Output the (X, Y) coordinate of the center of the cell containing the given text.  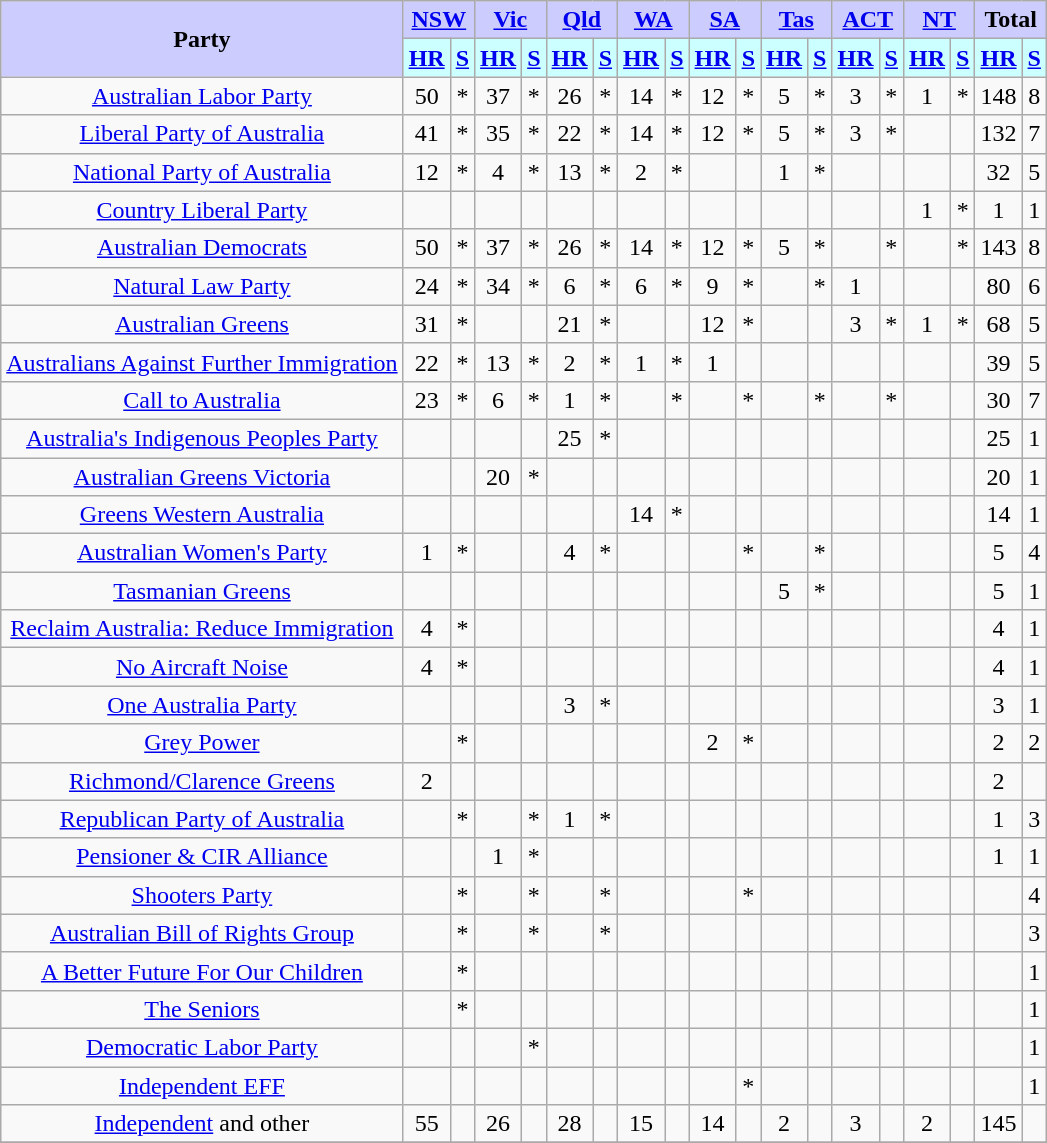
Australian Greens Victoria (202, 477)
21 (570, 324)
ACT (868, 20)
24 (426, 286)
34 (498, 286)
Liberal Party of Australia (202, 134)
23 (426, 400)
15 (642, 1124)
Total (1010, 20)
32 (998, 172)
68 (998, 324)
39 (998, 362)
Pensioner & CIR Alliance (202, 857)
Tasmanian Greens (202, 591)
143 (998, 248)
35 (498, 134)
Party (202, 39)
SA (724, 20)
30 (998, 400)
NSW (438, 20)
Australian Women's Party (202, 553)
National Party of Australia (202, 172)
Australian Labor Party (202, 96)
One Australia Party (202, 705)
Independent EFF (202, 1085)
Shooters Party (202, 895)
WA (654, 20)
Australian Greens (202, 324)
Republican Party of Australia (202, 819)
Country Liberal Party (202, 210)
145 (998, 1124)
Australia's Indigenous Peoples Party (202, 438)
Call to Australia (202, 400)
Independent and other (202, 1124)
Australian Democrats (202, 248)
Democratic Labor Party (202, 1047)
Reclaim Australia: Reduce Immigration (202, 629)
148 (998, 96)
NT (938, 20)
Natural Law Party (202, 286)
Tas (796, 20)
Grey Power (202, 743)
31 (426, 324)
41 (426, 134)
No Aircraft Noise (202, 667)
9 (712, 286)
Richmond/Clarence Greens (202, 781)
28 (570, 1124)
Australian Bill of Rights Group (202, 933)
132 (998, 134)
Australians Against Further Immigration (202, 362)
Qld (582, 20)
80 (998, 286)
55 (426, 1124)
Vic (510, 20)
A Better Future For Our Children (202, 971)
Greens Western Australia (202, 515)
The Seniors (202, 1009)
